Pinpoint the cell where the given text exists, returning its [X, Y] midpoint coordinate. 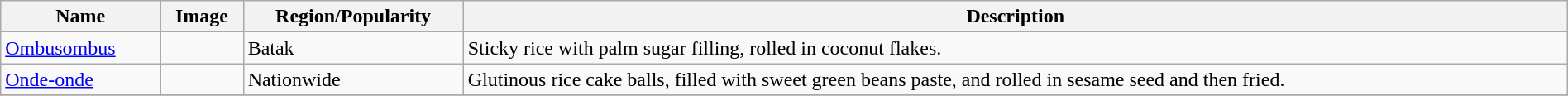
Nationwide [353, 79]
Name [81, 17]
Onde-onde [81, 79]
Image [202, 17]
Batak [353, 48]
Ombusombus [81, 48]
Glutinous rice cake balls, filled with sweet green beans paste, and rolled in sesame seed and then fried. [1016, 79]
Region/Popularity [353, 17]
Description [1016, 17]
Sticky rice with palm sugar filling, rolled in coconut flakes. [1016, 48]
